Return [X, Y] of the center of cell containing provided text 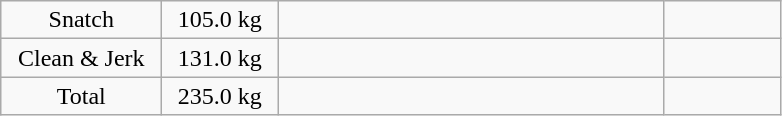
Snatch [82, 20]
235.0 kg [220, 96]
Total [82, 96]
Clean & Jerk [82, 58]
105.0 kg [220, 20]
131.0 kg [220, 58]
